From the cell containing the given text, extract its center point as (x, y) coordinate. 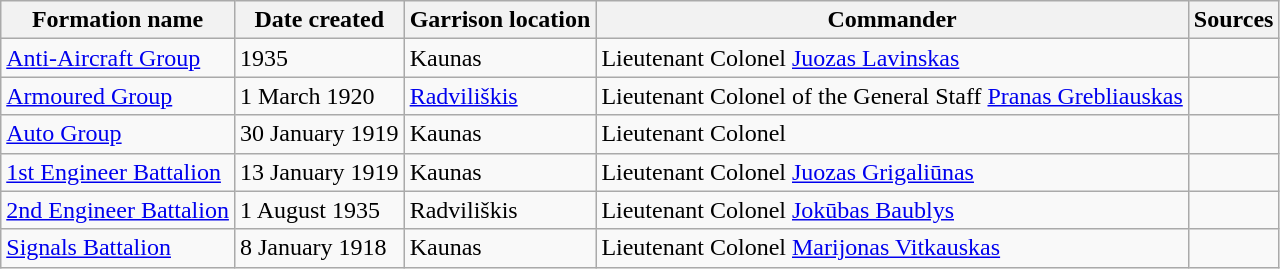
Lieutenant Colonel of the General Staff Pranas Grebliauskas (892, 96)
2nd Engineer Battalion (118, 210)
Formation name (118, 20)
30 January 1919 (319, 134)
1 August 1935 (319, 210)
Date created (319, 20)
Sources (1234, 20)
13 January 1919 (319, 172)
Auto Group (118, 134)
Lieutenant Colonel Juozas Grigaliūnas (892, 172)
1st Engineer Battalion (118, 172)
Lieutenant Colonel Juozas Lavinskas (892, 58)
1 March 1920 (319, 96)
Anti-Aircraft Group (118, 58)
Garrison location (500, 20)
Lieutenant Colonel Marijonas Vitkauskas (892, 248)
Commander (892, 20)
Lieutenant Colonel (892, 134)
Signals Battalion (118, 248)
8 January 1918 (319, 248)
1935 (319, 58)
Armoured Group (118, 96)
Lieutenant Colonel Jokūbas Baublys (892, 210)
